Scan for the cell matching the given text and deliver its (X, Y) coordinate at center. 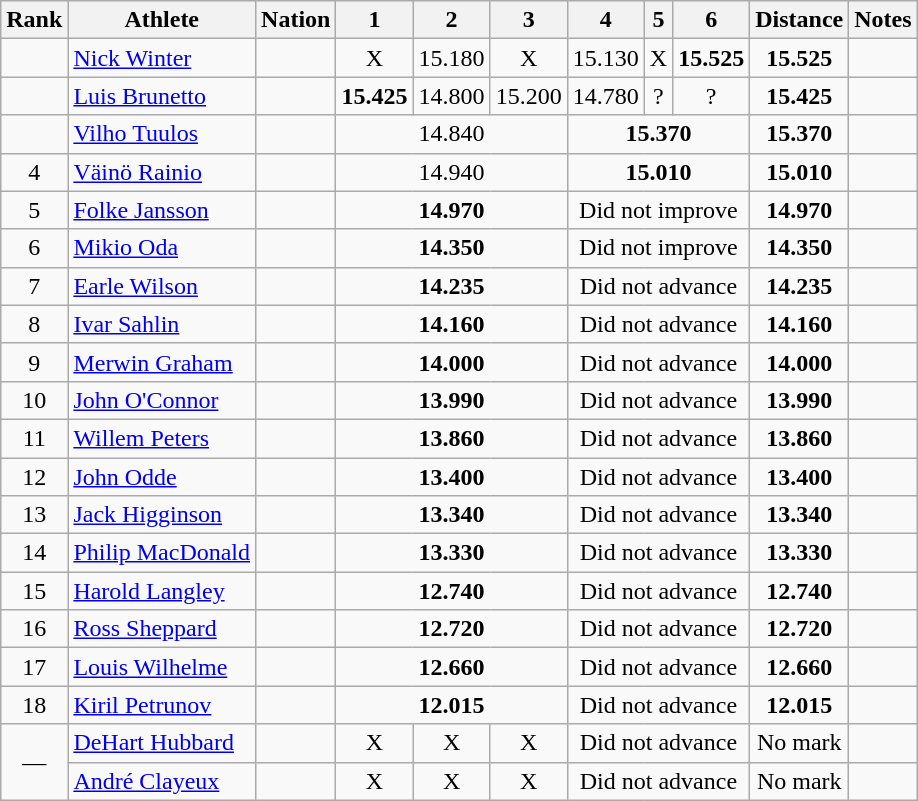
Mikio Oda (162, 248)
Ivar Sahlin (162, 324)
9 (34, 362)
2 (452, 20)
Kiril Petrunov (162, 705)
Harold Langley (162, 591)
Jack Higginson (162, 515)
12 (34, 477)
15.180 (452, 58)
14.940 (452, 172)
Ross Sheppard (162, 629)
16 (34, 629)
14.780 (606, 96)
Nick Winter (162, 58)
Earle Wilson (162, 286)
Distance (800, 20)
11 (34, 438)
14 (34, 553)
Louis Wilhelme (162, 667)
Vilho Tuulos (162, 134)
Rank (34, 20)
Luis Brunetto (162, 96)
DeHart Hubbard (162, 743)
18 (34, 705)
Nation (296, 20)
John O'Connor (162, 400)
14.840 (452, 134)
— (34, 762)
15 (34, 591)
8 (34, 324)
Philip MacDonald (162, 553)
17 (34, 667)
13 (34, 515)
Willem Peters (162, 438)
Notes (883, 20)
Merwin Graham (162, 362)
André Clayeux (162, 781)
15.200 (528, 96)
John Odde (162, 477)
15.130 (606, 58)
7 (34, 286)
Folke Jansson (162, 210)
3 (528, 20)
Athlete (162, 20)
1 (374, 20)
14.800 (452, 96)
10 (34, 400)
Väinö Rainio (162, 172)
